Return (X, Y) of the center of cell containing provided text 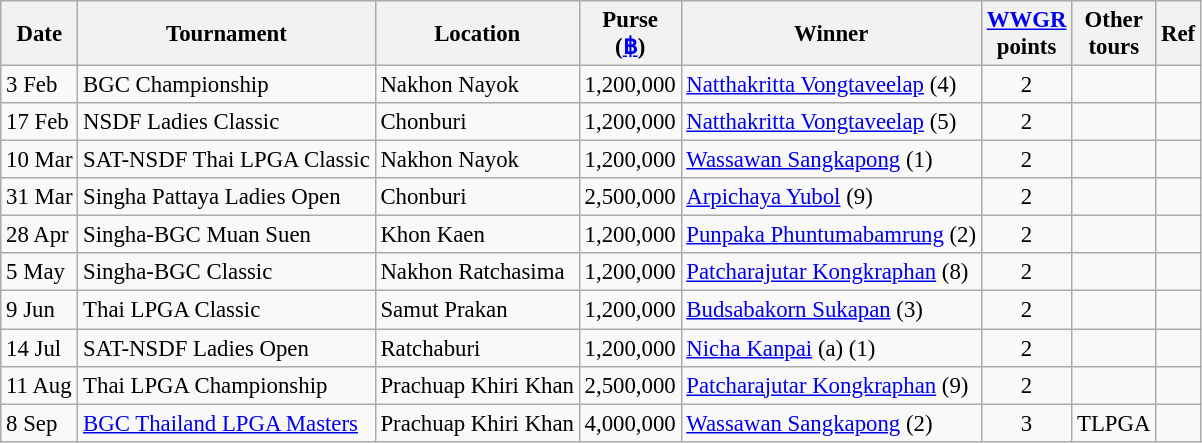
Samut Prakan (477, 310)
11 Aug (40, 385)
SAT-NSDF Ladies Open (226, 348)
Purse(฿) (630, 34)
14 Jul (40, 348)
10 Mar (40, 160)
3 Feb (40, 85)
Budsabakorn Sukapan (3) (831, 310)
Nicha Kanpai (a) (1) (831, 348)
BGC Championship (226, 85)
Date (40, 34)
Khon Kaen (477, 235)
TLPGA (1114, 423)
9 Jun (40, 310)
4,000,000 (630, 423)
Wassawan Sangkapong (1) (831, 160)
Arpichaya Yubol (9) (831, 197)
Singha-BGC Muan Suen (226, 235)
3 (1026, 423)
Nakhon Ratchasima (477, 273)
Thai LPGA Classic (226, 310)
8 Sep (40, 423)
Natthakritta Vongtaveelap (5) (831, 122)
WWGRpoints (1026, 34)
17 Feb (40, 122)
Ref (1178, 34)
Tournament (226, 34)
Ratchaburi (477, 348)
NSDF Ladies Classic (226, 122)
Thai LPGA Championship (226, 385)
Patcharajutar Kongkraphan (9) (831, 385)
BGC Thailand LPGA Masters (226, 423)
Singha Pattaya Ladies Open (226, 197)
Winner (831, 34)
Patcharajutar Kongkraphan (8) (831, 273)
5 May (40, 273)
SAT-NSDF Thai LPGA Classic (226, 160)
Punpaka Phuntumabamrung (2) (831, 235)
31 Mar (40, 197)
28 Apr (40, 235)
Singha-BGC Classic (226, 273)
Natthakritta Vongtaveelap (4) (831, 85)
Othertours (1114, 34)
Wassawan Sangkapong (2) (831, 423)
Location (477, 34)
